Scan for the cell matching the given text and deliver its (x, y) coordinate at center. 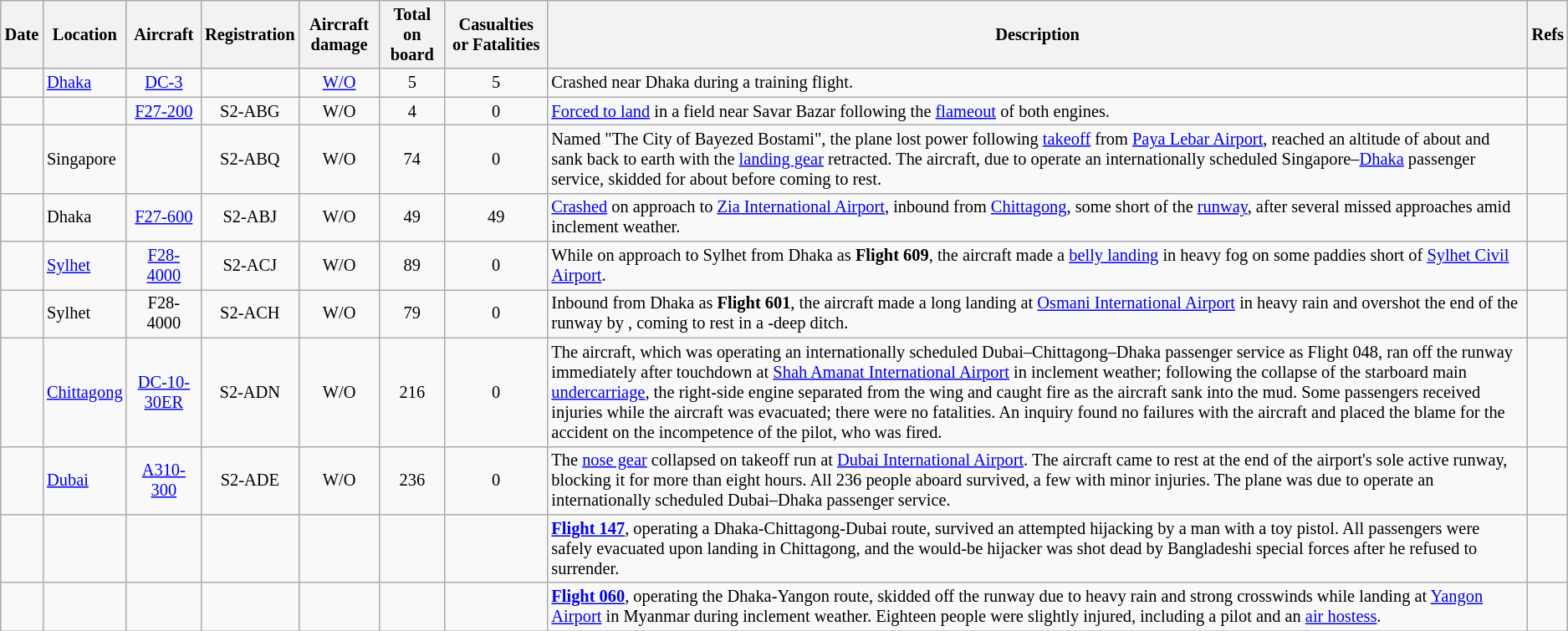
S2-ADN (249, 392)
S2-ABG (249, 111)
A310-300 (164, 481)
Description (1038, 34)
DC-10-30ER (164, 392)
S2-ADE (249, 481)
89 (412, 266)
S2-ABQ (249, 159)
Casualties or Fatalities (497, 34)
236 (412, 481)
74 (412, 159)
Total on board (412, 34)
Registration (249, 34)
DC-3 (164, 83)
Crashed near Dhaka during a training flight. (1038, 83)
Aircraft (164, 34)
S2-ACH (249, 313)
79 (412, 313)
Date (22, 34)
S2-ABJ (249, 217)
Aircraft damage (339, 34)
4 (412, 111)
S2-ACJ (249, 266)
Location (84, 34)
Refs (1548, 34)
216 (412, 392)
Chittagong (84, 392)
While on approach to Sylhet from Dhaka as Flight 609, the aircraft made a belly landing in heavy fog on some paddies short of Sylhet Civil Airport. (1038, 266)
Singapore (84, 159)
F27-600 (164, 217)
Dubai (84, 481)
Forced to land in a field near Savar Bazar following the flameout of both engines. (1038, 111)
F27-200 (164, 111)
